Capture the cell that displays the provided text and extract its (x, y) central coordinate. 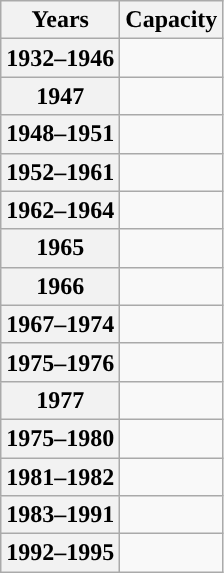
1967–1974 (60, 324)
1965 (60, 248)
1948–1951 (60, 134)
1966 (60, 286)
1977 (60, 400)
1975–1976 (60, 362)
Capacity (172, 20)
1981–1982 (60, 477)
1992–1995 (60, 553)
1932–1946 (60, 58)
1947 (60, 96)
1952–1961 (60, 172)
1975–1980 (60, 438)
Years (60, 20)
1962–1964 (60, 210)
1983–1991 (60, 515)
